Scan for the cell matching the given text and deliver its (x, y) coordinate at center. 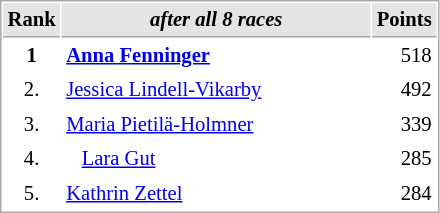
after all 8 races (216, 20)
Points (404, 20)
Rank (32, 20)
2. (32, 90)
Kathrin Zettel (216, 194)
5. (32, 194)
492 (404, 90)
Jessica Lindell-Vikarby (216, 90)
518 (404, 56)
339 (404, 124)
284 (404, 194)
Anna Fenninger (216, 56)
1 (32, 56)
3. (32, 124)
285 (404, 158)
Lara Gut (216, 158)
Maria Pietilä-Holmner (216, 124)
4. (32, 158)
